For the text-containing cell, return its midpoint in [X, Y] coordinate format. 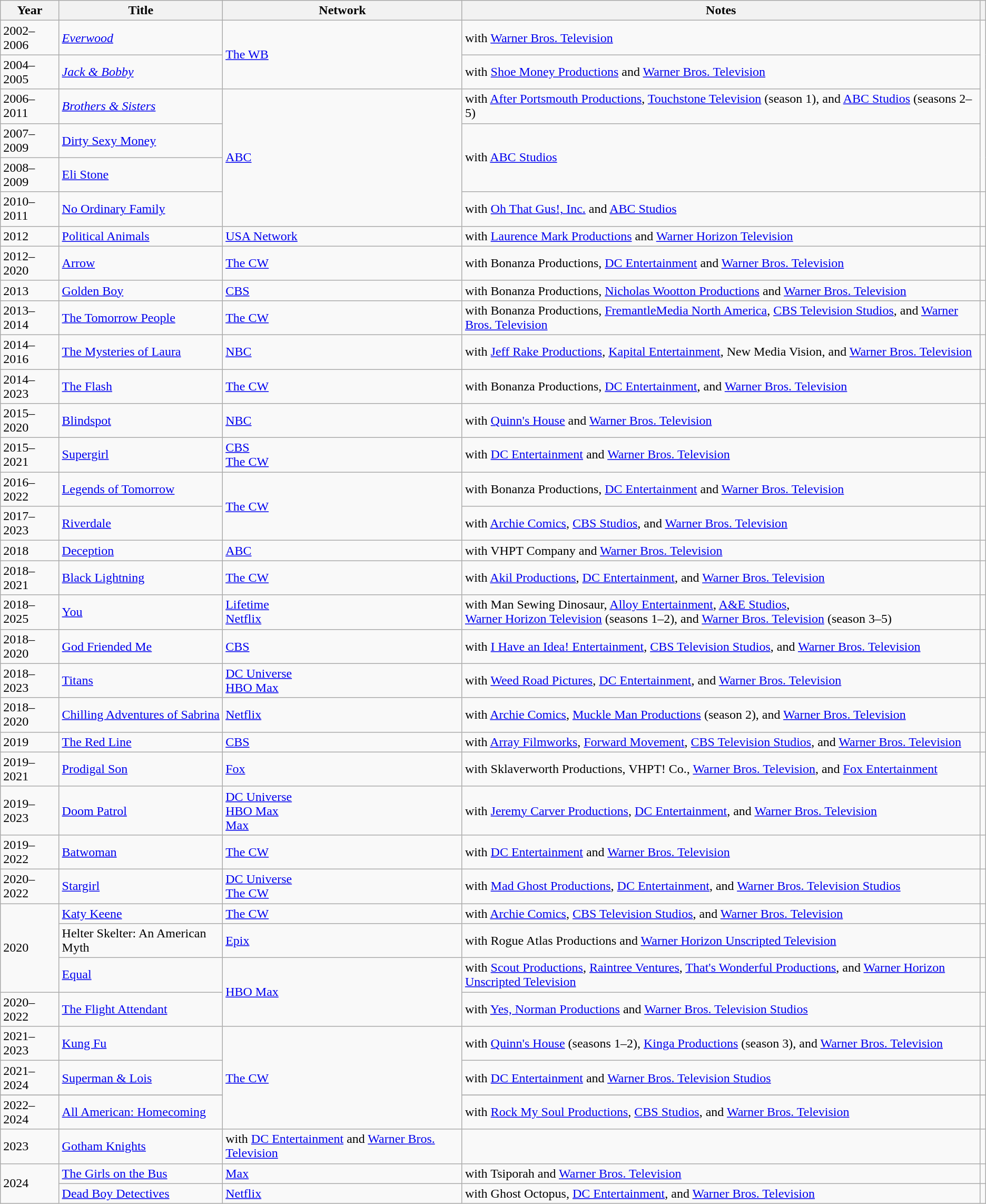
2012–2020 [29, 263]
The Mysteries of Laura [141, 352]
Riverdale [141, 524]
HBO Max [342, 992]
2018 [29, 551]
2014–2023 [29, 386]
2006–2011 [29, 106]
Title [141, 11]
with Jeremy Carver Productions, DC Entertainment, and Warner Bros. Television [721, 810]
Blindspot [141, 420]
with DC Entertainment and Warner Bros. Television Studios [721, 1078]
with Rogue Atlas Productions and Warner Horizon Unscripted Television [721, 941]
2012 [29, 236]
Fox [342, 769]
Brothers & Sisters [141, 106]
Network [342, 11]
2021–2023 [29, 1043]
2015–2021 [29, 455]
Notes [721, 11]
2020 [29, 947]
Year [29, 11]
2016–2022 [29, 489]
Superman & Lois [141, 1078]
with Sklaverworth Productions, VHPT! Co., Warner Bros. Television, and Fox Entertainment [721, 769]
CBSThe CW [342, 455]
Legends of Tomorrow [141, 489]
Helter Skelter: An American Myth [141, 941]
2017–2023 [29, 524]
Max [342, 1173]
LifetimeNetflix [342, 612]
Epix [342, 941]
with I Have an Idea! Entertainment, CBS Television Studios, and Warner Bros. Television [721, 646]
The Flash [141, 386]
with ABC Studios [721, 158]
2018–2021 [29, 577]
Black Lightning [141, 577]
2019–2021 [29, 769]
2018–2025 [29, 612]
All American: Homecoming [141, 1112]
with Oh That Gus!, Inc. and ABC Studios [721, 209]
with Rock My Soul Productions, CBS Studios, and Warner Bros. Television [721, 1112]
2015–2020 [29, 420]
with Jeff Rake Productions, Kapital Entertainment, New Media Vision, and Warner Bros. Television [721, 352]
2002–2006 [29, 38]
with Tsiporah and Warner Bros. Television [721, 1173]
The Girls on the Bus [141, 1173]
2014–2016 [29, 352]
Katy Keene [141, 913]
Dead Boy Detectives [141, 1193]
with Quinn's House (seasons 1–2), Kinga Productions (season 3), and Warner Bros. Television [721, 1043]
2019 [29, 742]
You [141, 612]
Equal [141, 975]
with VHPT Company and Warner Bros. Television [721, 551]
2004–2005 [29, 72]
Kung Fu [141, 1043]
Eli Stone [141, 175]
Jack & Bobby [141, 72]
with Man Sewing Dinosaur, Alloy Entertainment, A&E Studios,Warner Horizon Television (seasons 1–2), and Warner Bros. Television (season 3–5) [721, 612]
2019–2022 [29, 851]
with Archie Comics, CBS Studios, and Warner Bros. Television [721, 524]
Chilling Adventures of Sabrina [141, 714]
The Red Line [141, 742]
with Weed Road Pictures, DC Entertainment, and Warner Bros. Television [721, 681]
Batwoman [141, 851]
2008–2009 [29, 175]
Golden Boy [141, 290]
2023 [29, 1147]
2010–2011 [29, 209]
Supergirl [141, 455]
2007–2009 [29, 140]
The Tomorrow People [141, 317]
Arrow [141, 263]
Gotham Knights [141, 1147]
Prodigal Son [141, 769]
with Mad Ghost Productions, DC Entertainment, and Warner Bros. Television Studios [721, 886]
with Bonanza Productions, Nicholas Wootton Productions and Warner Bros. Television [721, 290]
2018–2023 [29, 681]
with Bonanza Productions, DC Entertainment, and Warner Bros. Television [721, 386]
DC UniverseThe CW [342, 886]
The WB [342, 55]
2021–2024 [29, 1078]
The Flight Attendant [141, 1010]
Deception [141, 551]
USA Network [342, 236]
with Ghost Octopus, DC Entertainment, and Warner Bros. Television [721, 1193]
with After Portsmouth Productions, Touchstone Television (season 1), and ABC Studios (seasons 2–5) [721, 106]
No Ordinary Family [141, 209]
with Yes, Norman Productions and Warner Bros. Television Studios [721, 1010]
with Scout Productions, Raintree Ventures, That's Wonderful Productions, and Warner Horizon Unscripted Television [721, 975]
Stargirl [141, 886]
Political Animals [141, 236]
DC UniverseHBO MaxMax [342, 810]
with Array Filmworks, Forward Movement, CBS Television Studios, and Warner Bros. Television [721, 742]
DC UniverseHBO Max [342, 681]
2019–2023 [29, 810]
2013 [29, 290]
2024 [29, 1183]
with Archie Comics, Muckle Man Productions (season 2), and Warner Bros. Television [721, 714]
with Warner Bros. Television [721, 38]
Dirty Sexy Money [141, 140]
Doom Patrol [141, 810]
God Friended Me [141, 646]
Titans [141, 681]
Everwood [141, 38]
with Akil Productions, DC Entertainment, and Warner Bros. Television [721, 577]
2013–2014 [29, 317]
with Quinn's House and Warner Bros. Television [721, 420]
with Archie Comics, CBS Television Studios, and Warner Bros. Television [721, 913]
with Bonanza Productions, FremantleMedia North America, CBS Television Studios, and Warner Bros. Television [721, 317]
with Laurence Mark Productions and Warner Horizon Television [721, 236]
2022–2024 [29, 1112]
with Shoe Money Productions and Warner Bros. Television [721, 72]
